Output the [x, y] coordinate of the center of the cell containing the given text.  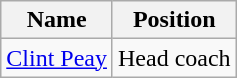
Head coach [174, 58]
Position [174, 20]
Name [57, 20]
Clint Peay [57, 58]
